Pinpoint the cell where the given text exists, returning its (X, Y) midpoint coordinate. 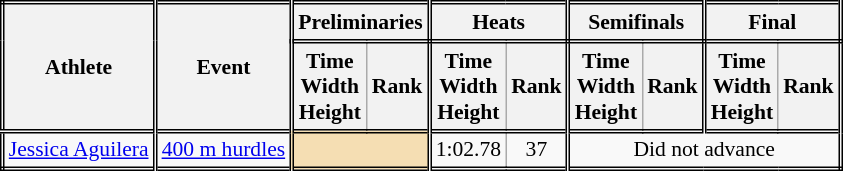
1:02.78 (468, 150)
37 (537, 150)
Event (224, 67)
Jessica Aguilera (78, 150)
Heats (498, 22)
Semifinals (636, 22)
Athlete (78, 67)
Final (772, 22)
400 m hurdles (224, 150)
Did not advance (704, 150)
Preliminaries (360, 22)
